Scan for the cell matching the given text and deliver its (X, Y) coordinate at center. 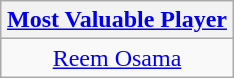
Reem Osama (116, 58)
Most Valuable Player (116, 20)
